Scan for the cell matching the given text and deliver its [x, y] coordinate at center. 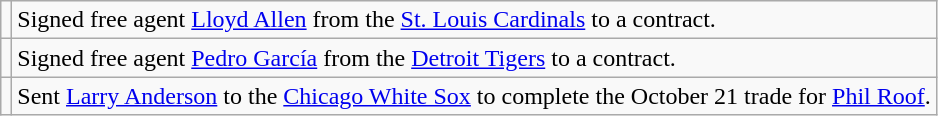
Signed free agent Lloyd Allen from the St. Louis Cardinals to a contract. [474, 20]
Signed free agent Pedro García from the Detroit Tigers to a contract. [474, 58]
Sent Larry Anderson to the Chicago White Sox to complete the October 21 trade for Phil Roof. [474, 96]
